Search for the cell housing the specified text and yield its (X, Y) center coordinate. 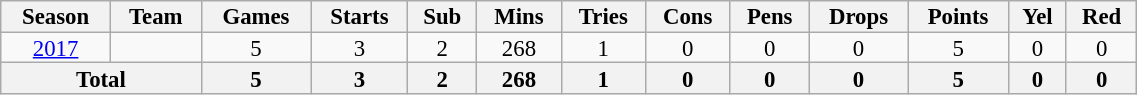
Starts (360, 16)
Tries (603, 16)
Total (101, 78)
Yel (1037, 16)
Drops (858, 16)
Cons (688, 16)
2017 (56, 48)
Season (56, 16)
Sub (442, 16)
Games (256, 16)
Red (1101, 16)
Team (156, 16)
Points (958, 16)
Pens (770, 16)
Mins (520, 16)
